From the cell containing the given text, extract its center point as [X, Y] coordinate. 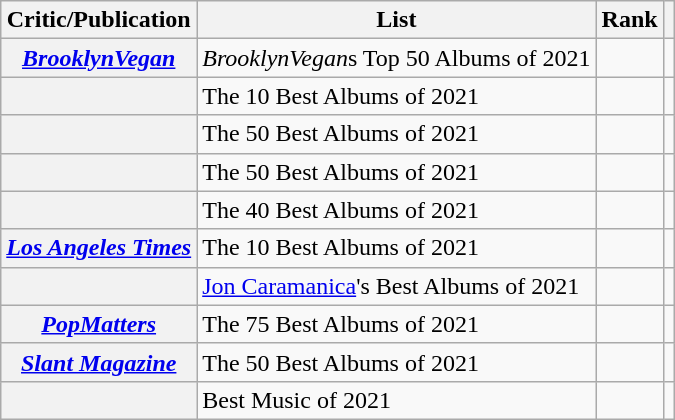
Best Music of 2021 [396, 400]
Rank [630, 20]
List [396, 20]
Critic/Publication [99, 20]
Jon Caramanica's Best Albums of 2021 [396, 286]
PopMatters [99, 324]
Los Angeles Times [99, 248]
The 75 Best Albums of 2021 [396, 324]
BrooklynVegans Top 50 Albums of 2021 [396, 58]
BrooklynVegan [99, 58]
Slant Magazine [99, 362]
The 40 Best Albums of 2021 [396, 210]
